Pinpoint the cell where the given text exists, returning its [x, y] midpoint coordinate. 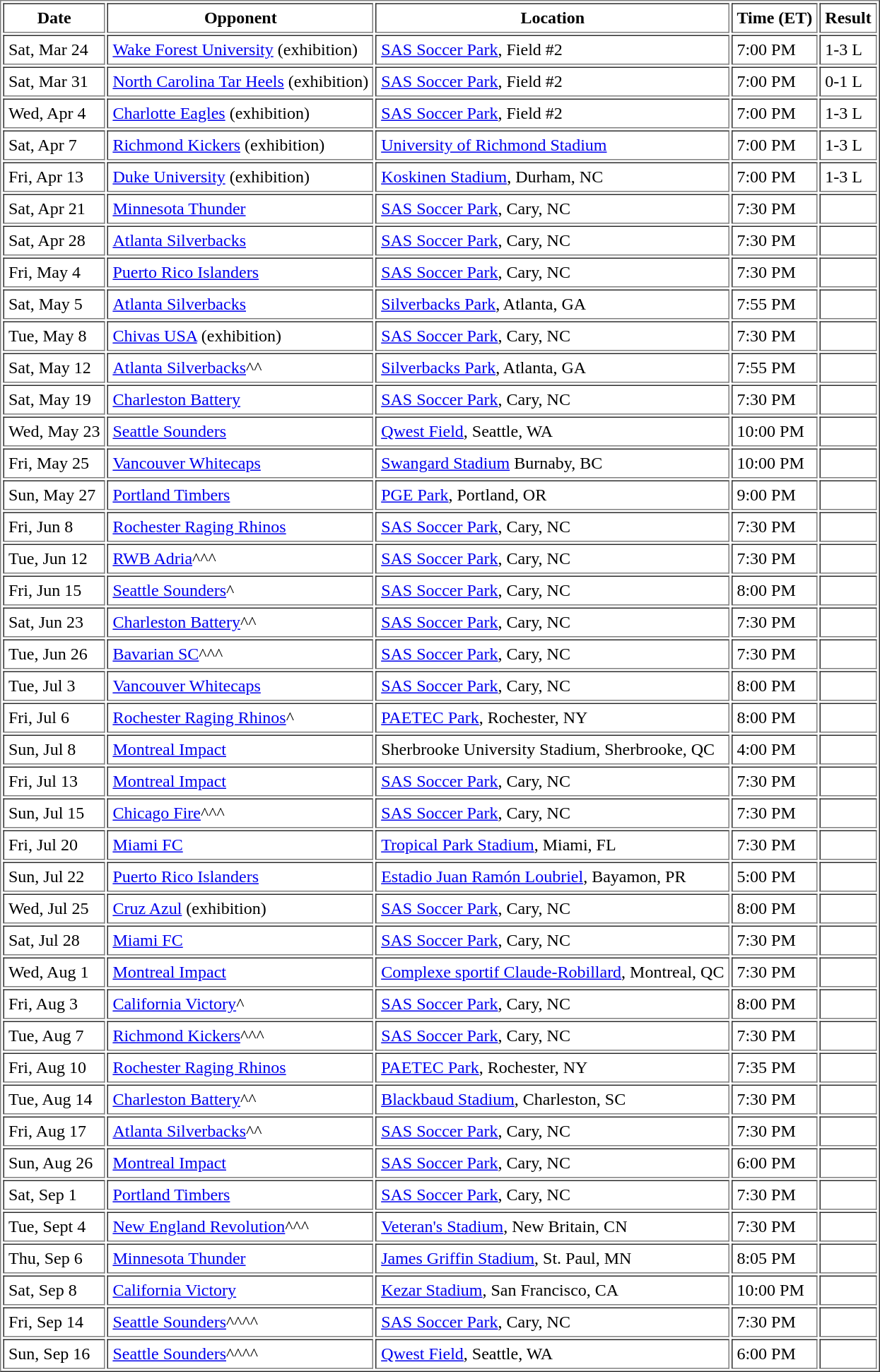
Tue, Jul 3 [54, 686]
Sat, May 19 [54, 399]
Duke University (exhibition) [240, 177]
Fri, Aug 10 [54, 1068]
California Victory^ [240, 1004]
4:00 PM [775, 750]
California Victory [240, 1290]
University of Richmond Stadium [553, 145]
PGE Park, Portland, OR [553, 496]
Fri, Jun 8 [54, 527]
8:05 PM [775, 1259]
New England Revolution^^^ [240, 1226]
Sun, Aug 26 [54, 1163]
Fri, Apr 13 [54, 177]
5:00 PM [775, 877]
Wake Forest University (exhibition) [240, 50]
North Carolina Tar Heels (exhibition) [240, 81]
Sat, May 5 [54, 305]
Richmond Kickers^^^ [240, 1036]
Sat, May 12 [54, 368]
Chivas USA (exhibition) [240, 336]
Fri, Jul 13 [54, 781]
Fri, May 25 [54, 463]
Sun, Jul 22 [54, 877]
Charleston Battery [240, 399]
Chicago Fire^^^ [240, 814]
Wed, Aug 1 [54, 972]
Date [54, 18]
Wed, Apr 4 [54, 114]
Location [553, 18]
Rochester Raging Rhinos^ [240, 717]
Sat, Sep 8 [54, 1290]
Sat, Jul 28 [54, 941]
Sat, Mar 31 [54, 81]
9:00 PM [775, 496]
Sat, Mar 24 [54, 50]
Tue, Aug 7 [54, 1036]
Sat, Apr 21 [54, 209]
Kezar Stadium, San Francisco, CA [553, 1290]
Richmond Kickers (exhibition) [240, 145]
Tue, Aug 14 [54, 1099]
Tropical Park Stadium, Miami, FL [553, 845]
Sun, Jul 8 [54, 750]
0-1 L [848, 81]
Swangard Stadium Burnaby, BC [553, 463]
Tue, Jun 26 [54, 654]
Charlotte Eagles (exhibition) [240, 114]
Seattle Sounders [240, 432]
Sat, Jun 23 [54, 623]
Bavarian SC^^^ [240, 654]
Fri, Jul 6 [54, 717]
Sun, Jul 15 [54, 814]
Sat, Apr 7 [54, 145]
Fri, Aug 17 [54, 1132]
Fri, May 4 [54, 272]
7:35 PM [775, 1068]
Result [848, 18]
RWB Adria^^^ [240, 559]
Tue, Jun 12 [54, 559]
Opponent [240, 18]
Fri, Aug 3 [54, 1004]
Cruz Azul (exhibition) [240, 908]
Thu, Sep 6 [54, 1259]
Wed, Jul 25 [54, 908]
Tue, May 8 [54, 336]
Sun, May 27 [54, 496]
Sun, Sep 16 [54, 1354]
Sat, Apr 28 [54, 241]
Time (ET) [775, 18]
Koskinen Stadium, Durham, NC [553, 177]
Sherbrooke University Stadium, Sherbrooke, QC [553, 750]
Blackbaud Stadium, Charleston, SC [553, 1099]
Veteran's Stadium, New Britain, CN [553, 1226]
Fri, Sep 14 [54, 1323]
Fri, Jul 20 [54, 845]
Estadio Juan Ramón Loubriel, Bayamon, PR [553, 877]
Wed, May 23 [54, 432]
Sat, Sep 1 [54, 1195]
James Griffin Stadium, St. Paul, MN [553, 1259]
Fri, Jun 15 [54, 590]
Tue, Sept 4 [54, 1226]
Complexe sportif Claude-Robillard, Montreal, QC [553, 972]
Seattle Sounders^ [240, 590]
